For the text-containing cell, return its midpoint in (X, Y) coordinate format. 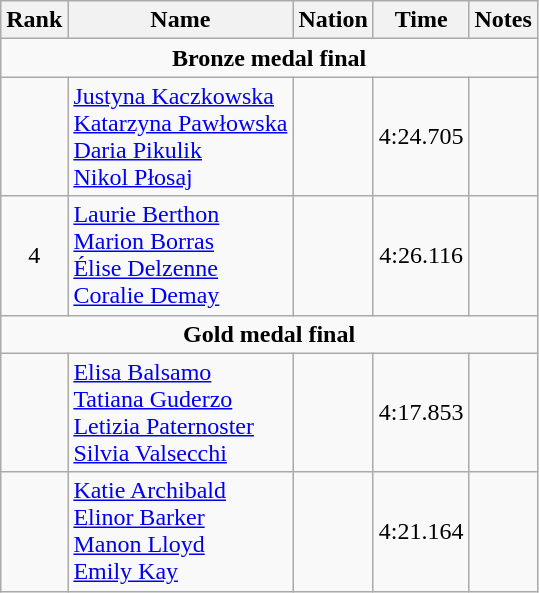
Time (421, 20)
Justyna KaczkowskaKatarzyna PawłowskaDaria PikulikNikol Płosaj (180, 136)
Name (180, 20)
Bronze medal final (270, 58)
Elisa BalsamoTatiana GuderzoLetizia PaternosterSilvia Valsecchi (180, 412)
Nation (333, 20)
Laurie BerthonMarion BorrasÉlise DelzenneCoralie Demay (180, 256)
4:24.705 (421, 136)
4:17.853 (421, 412)
4:26.116 (421, 256)
Notes (503, 20)
4:21.164 (421, 532)
Rank (34, 20)
Gold medal final (270, 334)
4 (34, 256)
Katie ArchibaldElinor BarkerManon LloydEmily Kay (180, 532)
